Return the [X, Y] coordinate for the center point of the cell that contains the specified text.  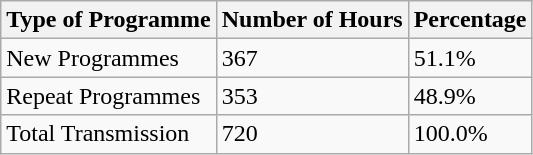
Percentage [470, 20]
Number of Hours [312, 20]
720 [312, 134]
New Programmes [108, 58]
48.9% [470, 96]
51.1% [470, 58]
Type of Programme [108, 20]
Total Transmission [108, 134]
Repeat Programmes [108, 96]
367 [312, 58]
353 [312, 96]
100.0% [470, 134]
